Locate the cell with the specified text and output its [X, Y] center coordinate. 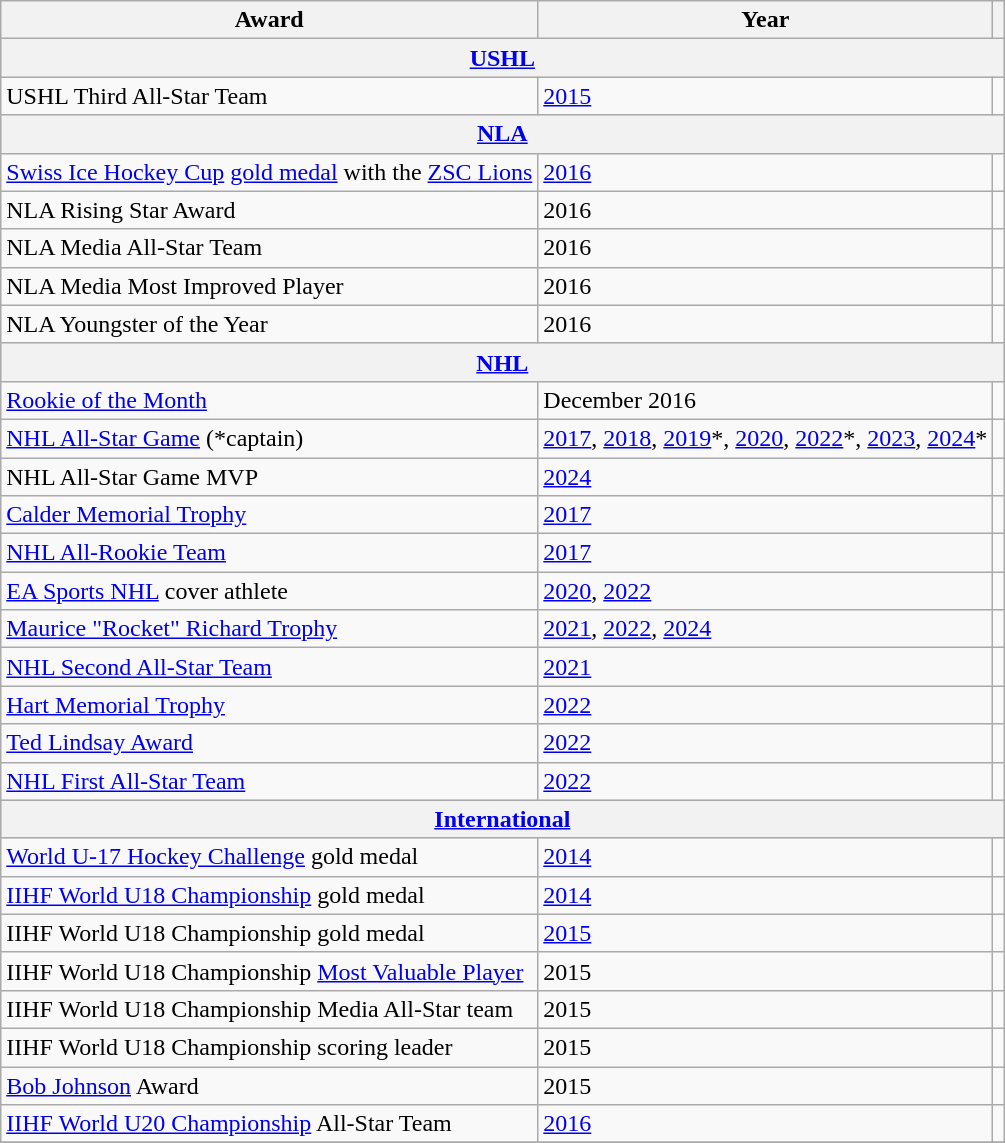
Calder Memorial Trophy [270, 515]
NHL All-Rookie Team [270, 553]
NLA Media All-Star Team [270, 248]
IIHF World U18 Championship Most Valuable Player [270, 971]
2021 [766, 667]
IIHF World U18 Championship Media All-Star team [270, 1009]
NLA Media Most Improved Player [270, 286]
World U-17 Hockey Challenge gold medal [270, 857]
USHL Third All-Star Team [270, 96]
2024 [766, 477]
EA Sports NHL cover athlete [270, 591]
Rookie of the Month [270, 400]
Ted Lindsay Award [270, 743]
USHL [502, 58]
Award [270, 20]
NHL First All-Star Team [270, 781]
NLA [502, 134]
NHL Second All-Star Team [270, 667]
NLA Rising Star Award [270, 210]
IIHF World U20 Championship All-Star Team [270, 1124]
NHL All-Star Game (*captain) [270, 438]
Bob Johnson Award [270, 1085]
2017, 2018, 2019*, 2020, 2022*, 2023, 2024* [766, 438]
Maurice "Rocket" Richard Trophy [270, 629]
Hart Memorial Trophy [270, 705]
NLA Youngster of the Year [270, 324]
International [502, 819]
December 2016 [766, 400]
Swiss Ice Hockey Cup gold medal with the ZSC Lions [270, 172]
NHL All-Star Game MVP [270, 477]
2021, 2022, 2024 [766, 629]
IIHF World U18 Championship scoring leader [270, 1047]
NHL [502, 362]
Year [766, 20]
2020, 2022 [766, 591]
